Determine the [x, y] coordinate at the center of the cell enclosing the given text.  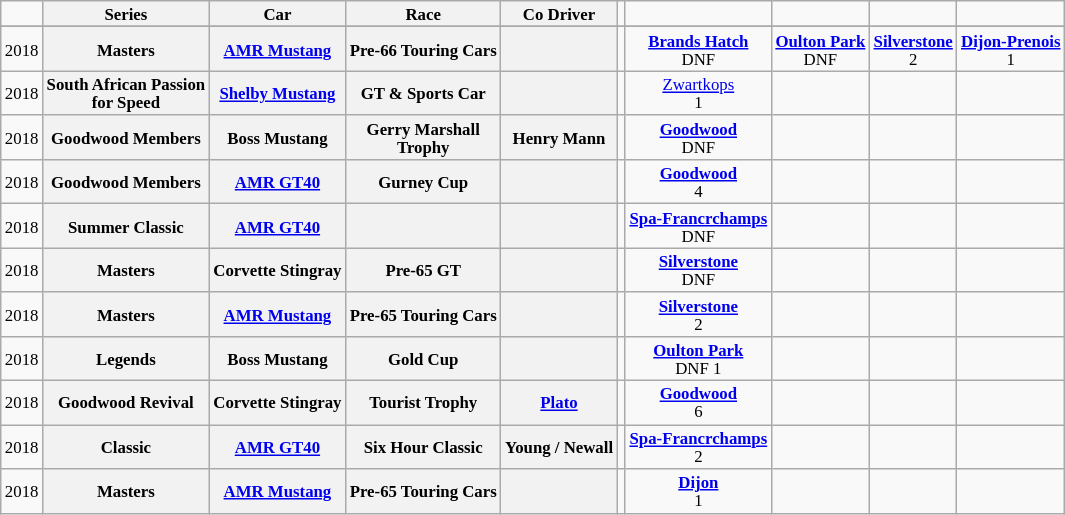
Gerry MarshallTrophy [424, 138]
Gold Cup [424, 359]
Tourist Trophy [424, 403]
Henry Mann [559, 138]
Summer Classic [126, 226]
Spa-Francrchamps2 [698, 447]
Series [126, 14]
Race [424, 14]
Oulton ParkDNF [820, 49]
South African Passionfor Speed [126, 93]
Young / Newall [559, 447]
Classic [126, 447]
GoodwoodDNF [698, 138]
Goodwood6 [698, 403]
Pre-65 GT [424, 270]
Brands HatchDNF [698, 49]
Co Driver [559, 14]
Oulton ParkDNF 1 [698, 359]
Pre-66 Touring Cars [424, 49]
Plato [559, 403]
Spa-FrancrchampsDNF [698, 226]
Legends [126, 359]
Goodwood4 [698, 182]
Car [277, 14]
Dijon1 [698, 491]
SilverstoneDNF [698, 270]
Goodwood Revival [126, 403]
Dijon-Prenois1 [1011, 49]
Shelby Mustang [277, 93]
Zwartkops1 [698, 93]
Gurney Cup [424, 182]
Six Hour Classic [424, 447]
GT & Sports Car [424, 93]
